Locate the cell with the specified text and output its (X, Y) center coordinate. 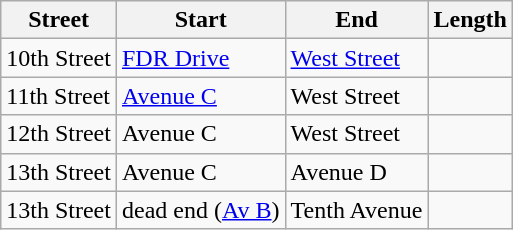
dead end (Av B) (200, 210)
FDR Drive (200, 58)
Tenth Avenue (356, 210)
11th Street (59, 96)
Avenue D (356, 172)
Street (59, 20)
Length (470, 20)
End (356, 20)
12th Street (59, 134)
Start (200, 20)
10th Street (59, 58)
